Extract the [X, Y] coordinate from the center of the cell holding the provided text.  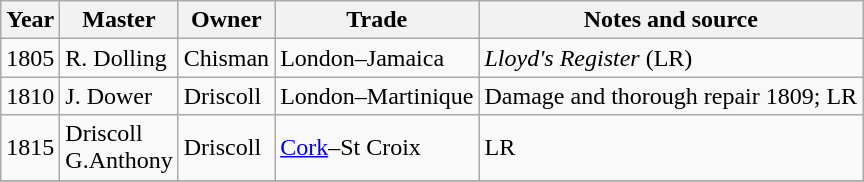
Master [119, 20]
Lloyd's Register (LR) [671, 58]
1810 [30, 96]
1805 [30, 58]
1815 [30, 148]
Trade [377, 20]
Year [30, 20]
London–Jamaica [377, 58]
R. Dolling [119, 58]
Notes and source [671, 20]
Chisman [226, 58]
LR [671, 148]
London–Martinique [377, 96]
Damage and thorough repair 1809; LR [671, 96]
Owner [226, 20]
DriscollG.Anthony [119, 148]
Cork–St Croix [377, 148]
J. Dower [119, 96]
